Detect which cell encompasses the target text, then output its (X, Y) center coordinate. 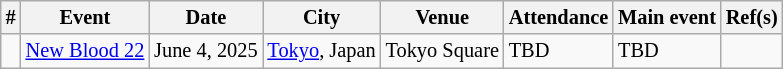
Main event (667, 17)
Attendance (558, 17)
Event (86, 17)
Venue (442, 17)
New Blood 22 (86, 51)
Tokyo Square (442, 51)
City (322, 17)
June 4, 2025 (206, 51)
Tokyo, Japan (322, 51)
# (11, 17)
Ref(s) (752, 17)
Date (206, 17)
